For the text-containing cell, return its midpoint in [X, Y] coordinate format. 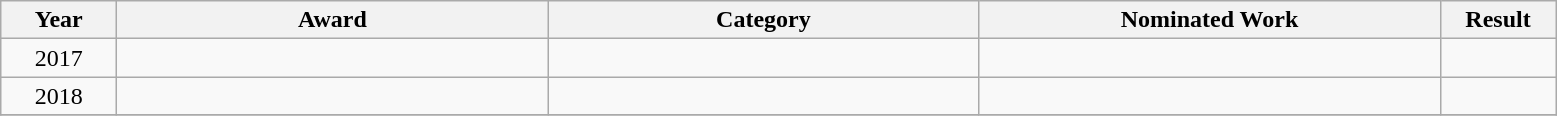
2017 [59, 58]
Year [59, 20]
2018 [59, 96]
Result [1498, 20]
Category [764, 20]
Nominated Work [1210, 20]
Award [332, 20]
